Output the [X, Y] coordinate of the center of the cell containing the given text.  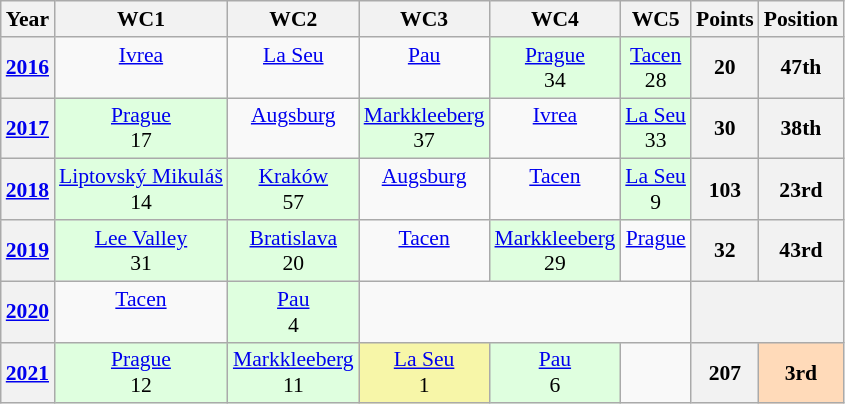
Bratislava 20 [294, 250]
Prague 17 [141, 128]
La Seu 1 [424, 372]
2017 [28, 128]
WC2 [294, 19]
47th [801, 68]
2018 [28, 190]
20 [725, 68]
43rd [801, 250]
Markkleeberg11 [294, 372]
Pau [424, 68]
WC1 [141, 19]
Prague 12 [141, 372]
WC5 [656, 19]
Prague 34 [554, 68]
23rd [801, 190]
38th [801, 128]
Points [725, 19]
Markkleeberg37 [424, 128]
Pau 6 [554, 372]
Markkleeberg29 [554, 250]
La Seu [294, 68]
WC4 [554, 19]
La Seu 9 [656, 190]
La Seu 33 [656, 128]
2016 [28, 68]
103 [725, 190]
Pau 4 [294, 312]
Year [28, 19]
30 [725, 128]
Lee Valley 31 [141, 250]
Liptovský Mikuláš 14 [141, 190]
207 [725, 372]
3rd [801, 372]
2020 [28, 312]
Prague [656, 250]
32 [725, 250]
Position [801, 19]
2019 [28, 250]
Kraków 57 [294, 190]
WC3 [424, 19]
Tacen 28 [656, 68]
2021 [28, 372]
